Determine the [x, y] coordinate at the center of the cell enclosing the given text.  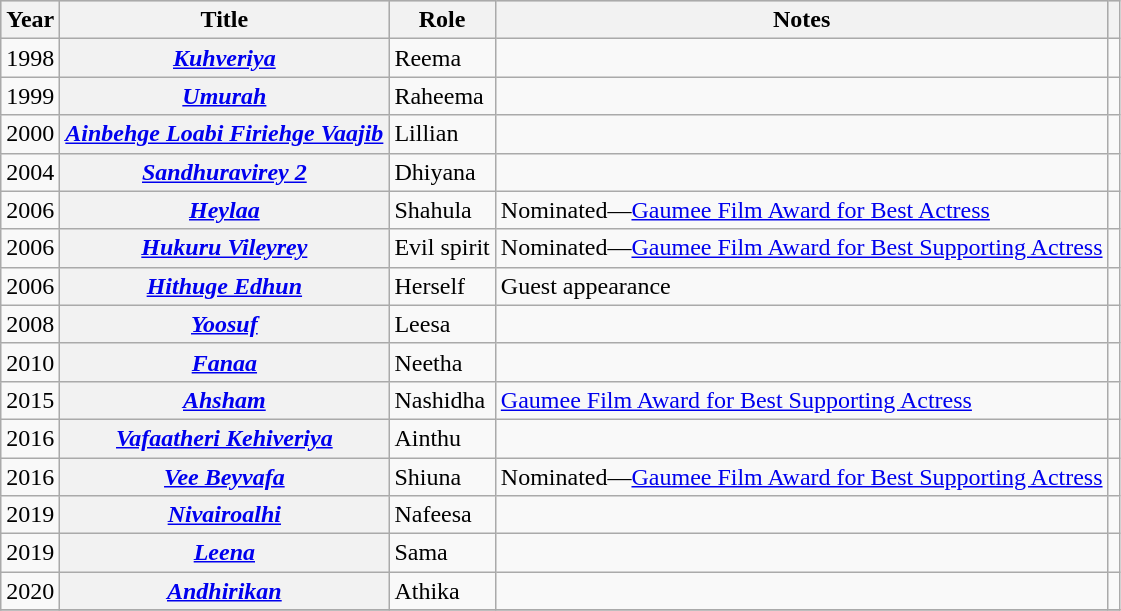
Title [224, 20]
Sandhuravirey 2 [224, 172]
Umurah [224, 96]
Reema [442, 58]
Neetha [442, 362]
2004 [30, 172]
Vee Beyvafa [224, 477]
Guest appearance [802, 286]
Yoosuf [224, 324]
Ainthu [442, 438]
Andhirikan [224, 591]
Ahsham [224, 400]
Heylaa [224, 210]
Fanaa [224, 362]
Hithuge Edhun [224, 286]
Shiuna [442, 477]
Year [30, 20]
Leesa [442, 324]
Notes [802, 20]
Nominated—Gaumee Film Award for Best Actress [802, 210]
Gaumee Film Award for Best Supporting Actress [802, 400]
Kuhveriya [224, 58]
Hukuru Vileyrey [224, 248]
Ainbehge Loabi Firiehge Vaajib [224, 134]
1999 [30, 96]
Athika [442, 591]
Dhiyana [442, 172]
Evil spirit [442, 248]
Nivairoalhi [224, 515]
Nashidha [442, 400]
Lillian [442, 134]
Herself [442, 286]
2010 [30, 362]
2008 [30, 324]
Raheema [442, 96]
Sama [442, 553]
2000 [30, 134]
Leena [224, 553]
Vafaatheri Kehiveriya [224, 438]
Shahula [442, 210]
Nafeesa [442, 515]
1998 [30, 58]
2015 [30, 400]
2020 [30, 591]
Role [442, 20]
